Return (X, Y) of the center of cell containing provided text 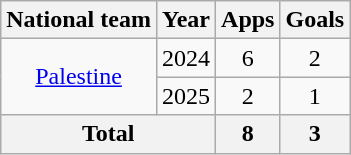
Goals (315, 20)
National team (79, 20)
6 (248, 58)
3 (315, 134)
2024 (186, 58)
Palestine (79, 77)
Apps (248, 20)
Year (186, 20)
1 (315, 96)
8 (248, 134)
Total (108, 134)
2025 (186, 96)
